Output the [X, Y] coordinate of the center of the cell containing the given text.  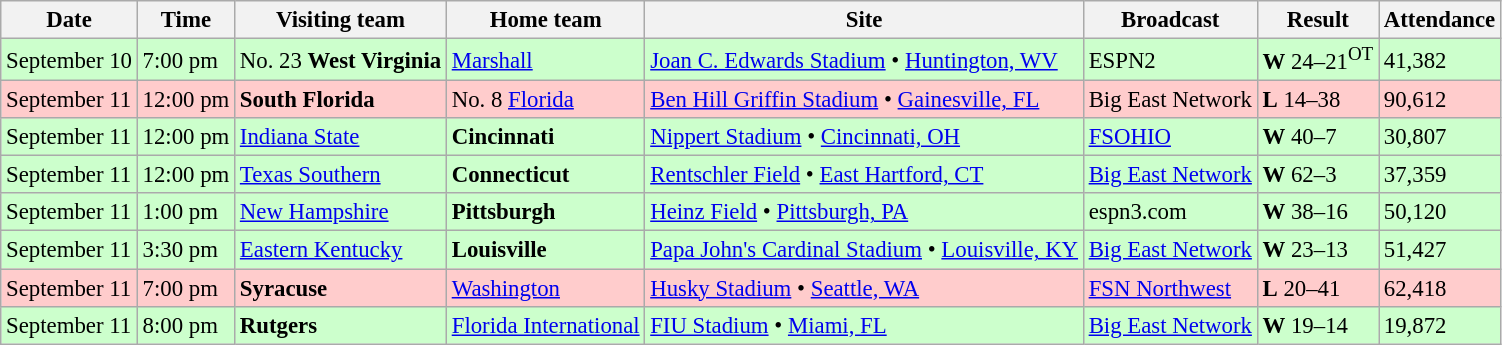
Site [864, 20]
Rentschler Field • East Hartford, CT [864, 175]
Indiana State [341, 137]
50,120 [1440, 213]
Attendance [1440, 20]
W 24–21OT [1318, 60]
L 20–41 [1318, 288]
Heinz Field • Pittsburgh, PA [864, 213]
Pittsburgh [545, 213]
30,807 [1440, 137]
Rutgers [341, 325]
Husky Stadium • Seattle, WA [864, 288]
Connecticut [545, 175]
espn3.com [1170, 213]
Louisville [545, 250]
No. 23 West Virginia [341, 60]
Florida International [545, 325]
W 38–16 [1318, 213]
Ben Hill Griffin Stadium • Gainesville, FL [864, 100]
Eastern Kentucky [341, 250]
W 40–7 [1318, 137]
8:00 pm [186, 325]
1:00 pm [186, 213]
Broadcast [1170, 20]
51,427 [1440, 250]
Home team [545, 20]
September 10 [69, 60]
W 62–3 [1318, 175]
FSOHIO [1170, 137]
3:30 pm [186, 250]
41,382 [1440, 60]
Washington [545, 288]
Papa John's Cardinal Stadium • Louisville, KY [864, 250]
19,872 [1440, 325]
Syracuse [341, 288]
L 14–38 [1318, 100]
62,418 [1440, 288]
ESPN2 [1170, 60]
Texas Southern [341, 175]
FSN Northwest [1170, 288]
New Hampshire [341, 213]
W 23–13 [1318, 250]
90,612 [1440, 100]
Time [186, 20]
Date [69, 20]
Marshall [545, 60]
W 19–14 [1318, 325]
Visiting team [341, 20]
Result [1318, 20]
37,359 [1440, 175]
FIU Stadium • Miami, FL [864, 325]
Nippert Stadium • Cincinnati, OH [864, 137]
Cincinnati [545, 137]
South Florida [341, 100]
No. 8 Florida [545, 100]
Joan C. Edwards Stadium • Huntington, WV [864, 60]
